Provide the [X, Y] coordinate of the cell's center where the given text is located.  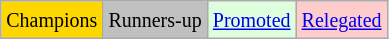
Relegated [342, 20]
Champions [52, 20]
Runners-up [155, 20]
Promoted [252, 20]
